Output the [X, Y] coordinate of the center of the cell containing the given text.  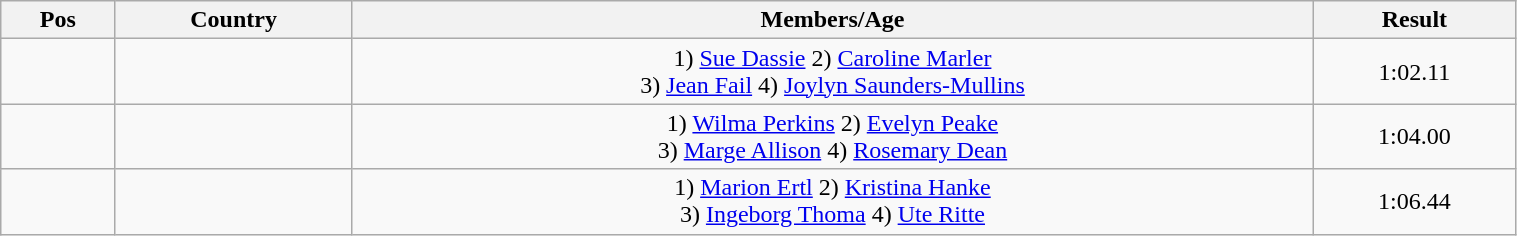
1) Marion Ertl 2) Kristina Hanke3) Ingeborg Thoma 4) Ute Ritte [832, 202]
Members/Age [832, 20]
Result [1414, 20]
1:04.00 [1414, 136]
1) Wilma Perkins 2) Evelyn Peake3) Marge Allison 4) Rosemary Dean [832, 136]
1) Sue Dassie 2) Caroline Marler3) Jean Fail 4) Joylyn Saunders-Mullins [832, 72]
Country [234, 20]
1:02.11 [1414, 72]
1:06.44 [1414, 202]
Pos [58, 20]
